Search for the cell housing the specified text and yield its [X, Y] center coordinate. 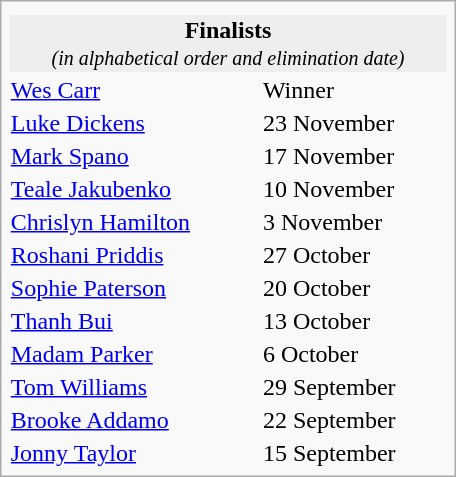
Tom Williams [134, 387]
Jonny Taylor [134, 453]
15 September [354, 453]
3 November [354, 222]
Madam Parker [134, 354]
22 September [354, 420]
23 November [354, 123]
20 October [354, 288]
10 November [354, 189]
Roshani Priddis [134, 255]
Wes Carr [134, 90]
13 October [354, 321]
29 September [354, 387]
Mark Spano [134, 156]
Brooke Addamo [134, 420]
Thanh Bui [134, 321]
17 November [354, 156]
Winner [354, 90]
6 October [354, 354]
Finalists(in alphabetical order and elimination date) [228, 44]
Chrislyn Hamilton [134, 222]
Sophie Paterson [134, 288]
Teale Jakubenko [134, 189]
27 October [354, 255]
Luke Dickens [134, 123]
